Return (X, Y) of the center of cell containing provided text 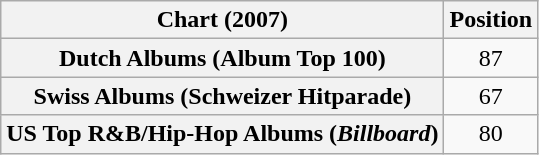
Dutch Albums (Album Top 100) (222, 58)
Chart (2007) (222, 20)
Swiss Albums (Schweizer Hitparade) (222, 96)
US Top R&B/Hip-Hop Albums (Billboard) (222, 134)
87 (491, 58)
80 (491, 134)
Position (491, 20)
67 (491, 96)
